Return (x, y) of the center of cell containing provided text 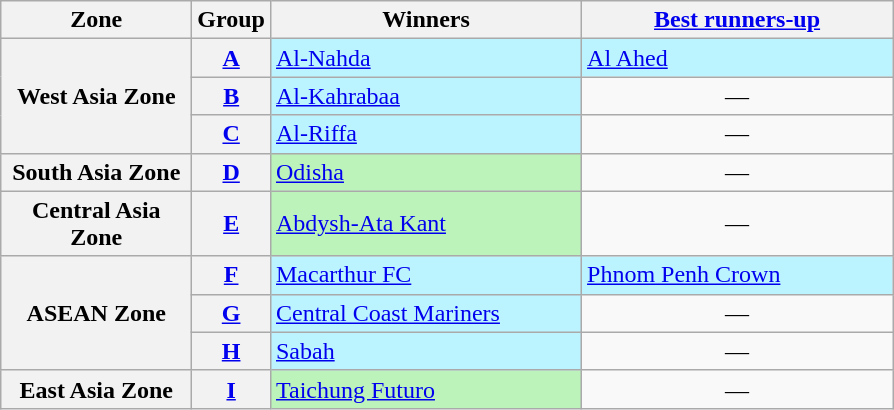
West Asia Zone (96, 96)
Taichung Futuro (426, 389)
Al-Riffa (426, 134)
East Asia Zone (96, 389)
Macarthur FC (426, 275)
Central Asia Zone (96, 224)
A (232, 58)
Abdysh-Ata Kant (426, 224)
G (232, 313)
Al-Nahda (426, 58)
C (232, 134)
Odisha (426, 172)
Zone (96, 20)
Sabah (426, 351)
E (232, 224)
Phnom Penh Crown (738, 275)
F (232, 275)
South Asia Zone (96, 172)
Al-Kahrabaa (426, 96)
I (232, 389)
Central Coast Mariners (426, 313)
D (232, 172)
Winners (426, 20)
ASEAN Zone (96, 313)
Group (232, 20)
Best runners-up (738, 20)
B (232, 96)
H (232, 351)
Al Ahed (738, 58)
